Locate the cell with the specified text and output its (x, y) center coordinate. 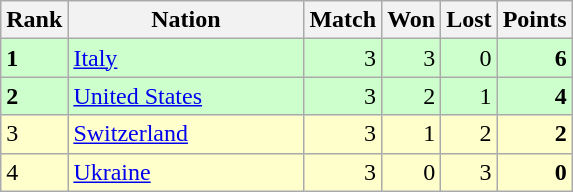
Nation (186, 20)
Italy (186, 58)
United States (186, 96)
6 (534, 58)
Ukraine (186, 172)
Points (534, 20)
Match (343, 20)
Won (412, 20)
Lost (469, 20)
Switzerland (186, 134)
Rank (34, 20)
